Output the (X, Y) coordinate of the center of the cell containing the given text.  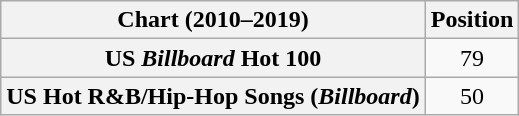
US Hot R&B/Hip-Hop Songs (Billboard) (213, 96)
Position (472, 20)
79 (472, 58)
US Billboard Hot 100 (213, 58)
50 (472, 96)
Chart (2010–2019) (213, 20)
